Determine the (x, y) coordinate at the center of the cell enclosing the given text.  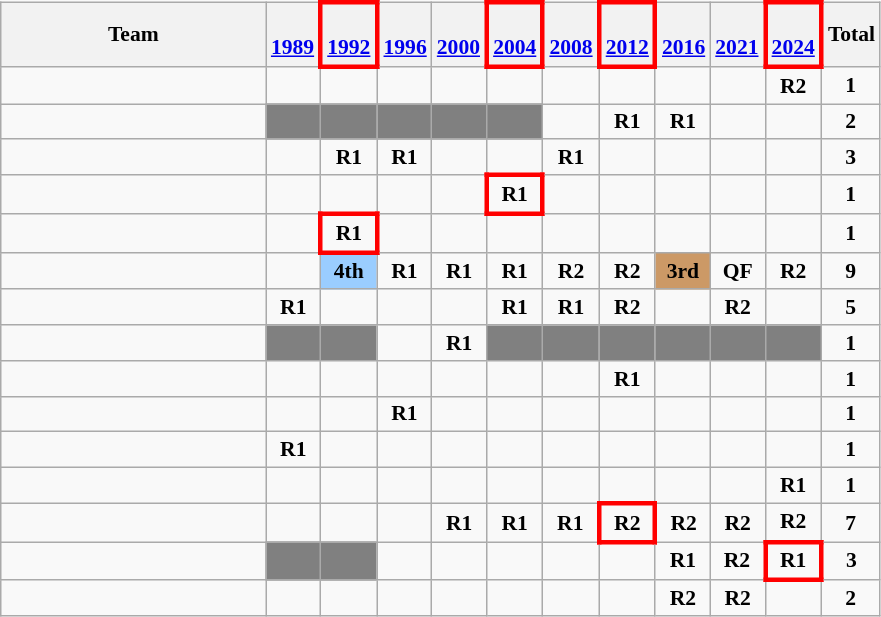
1996 (404, 35)
Total (850, 35)
9 (850, 270)
2004 (515, 35)
2000 (460, 35)
5 (850, 308)
3rd (682, 270)
7 (850, 522)
2008 (571, 35)
1989 (294, 35)
2021 (738, 35)
2016 (682, 35)
QF (738, 270)
4th (349, 270)
2024 (793, 35)
Team (134, 35)
1992 (349, 35)
2012 (627, 35)
